Determine the [X, Y] coordinate at the center of the cell enclosing the given text.  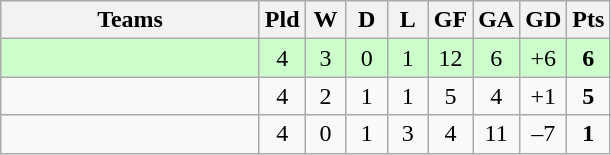
D [366, 20]
+1 [544, 96]
Pld [282, 20]
+6 [544, 58]
GD [544, 20]
12 [450, 58]
Teams [130, 20]
W [326, 20]
2 [326, 96]
GA [496, 20]
GF [450, 20]
11 [496, 134]
–7 [544, 134]
Pts [588, 20]
L [408, 20]
